Scan for the cell matching the given text and deliver its (X, Y) coordinate at center. 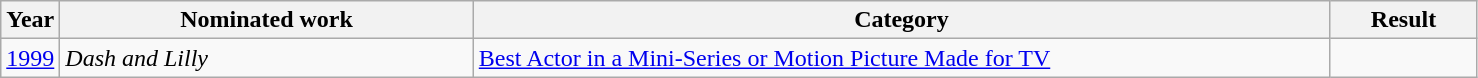
Category (901, 20)
Best Actor in a Mini-Series or Motion Picture Made for TV (901, 58)
Year (30, 20)
1999 (30, 58)
Nominated work (266, 20)
Dash and Lilly (266, 58)
Result (1404, 20)
